Extract the (x, y) coordinate from the center of the cell holding the provided text.  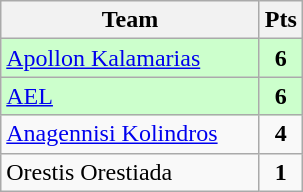
4 (280, 134)
Orestis Orestiada (130, 172)
AEL (130, 96)
Anagennisi Kolindros (130, 134)
Pts (280, 20)
Apollon Kalamarias (130, 58)
1 (280, 172)
Team (130, 20)
